Provide the [x, y] coordinate of the cell's center where the given text is located.  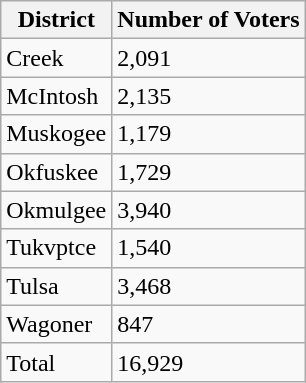
1,729 [208, 172]
16,929 [208, 362]
McIntosh [56, 96]
2,135 [208, 96]
Muskogee [56, 134]
Okmulgee [56, 210]
1,179 [208, 134]
3,940 [208, 210]
3,468 [208, 286]
Okfuskee [56, 172]
Creek [56, 58]
Total [56, 362]
Tukvptce [56, 248]
Tulsa [56, 286]
847 [208, 324]
District [56, 20]
Number of Voters [208, 20]
2,091 [208, 58]
Wagoner [56, 324]
1,540 [208, 248]
